From the cell containing the given text, extract its center point as (x, y) coordinate. 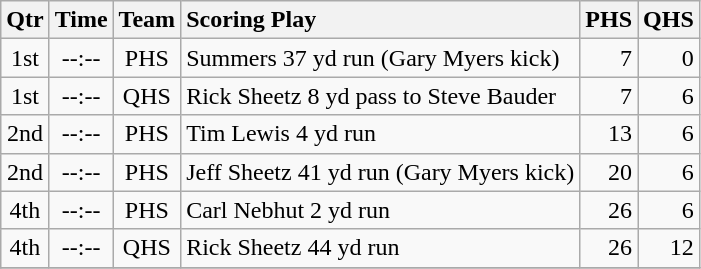
12 (669, 248)
Carl Nebhut 2 yd run (380, 210)
0 (669, 58)
Rick Sheetz 8 yd pass to Steve Bauder (380, 96)
Qtr (25, 20)
Rick Sheetz 44 yd run (380, 248)
Scoring Play (380, 20)
13 (609, 134)
20 (609, 172)
Summers 37 yd run (Gary Myers kick) (380, 58)
Time (81, 20)
Tim Lewis 4 yd run (380, 134)
Jeff Sheetz 41 yd run (Gary Myers kick) (380, 172)
Team (147, 20)
